Determine the (x, y) coordinate at the center of the cell enclosing the given text.  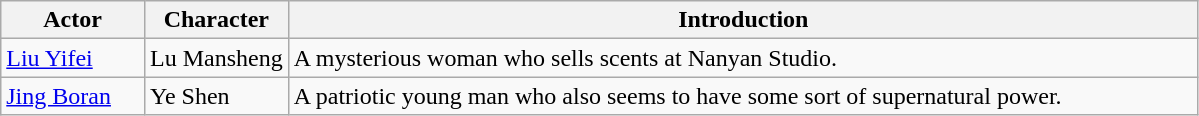
Ye Shen (216, 96)
Character (216, 20)
A mysterious woman who sells scents at Nanyan Studio. (743, 58)
Liu Yifei (73, 58)
Lu Mansheng (216, 58)
Introduction (743, 20)
A patriotic young man who also seems to have some sort of supernatural power. (743, 96)
Actor (73, 20)
Jing Boran (73, 96)
